Determine the [X, Y] coordinate at the center of the cell enclosing the given text.  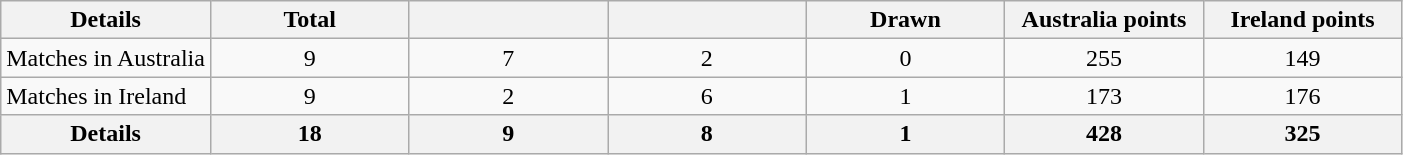
7 [508, 58]
255 [1104, 58]
Total [310, 20]
173 [1104, 96]
Australia points [1104, 20]
0 [906, 58]
Ireland points [1302, 20]
149 [1302, 58]
Drawn [906, 20]
8 [708, 134]
Matches in Australia [106, 58]
325 [1302, 134]
6 [708, 96]
18 [310, 134]
176 [1302, 96]
Matches in Ireland [106, 96]
428 [1104, 134]
